Determine the (x, y) coordinate at the center of the cell enclosing the given text.  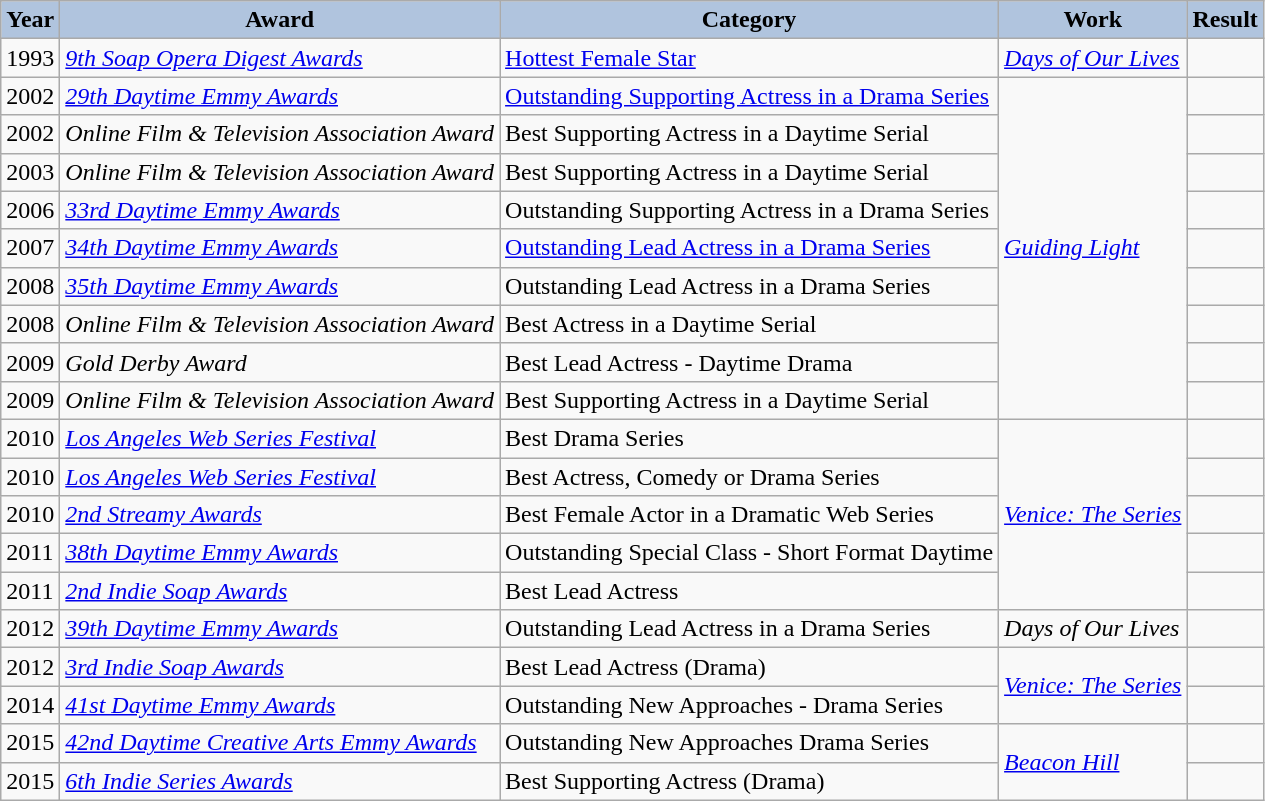
Best Lead Actress - Daytime Drama (750, 362)
2003 (30, 172)
6th Indie Series Awards (280, 781)
2nd Indie Soap Awards (280, 591)
Best Lead Actress (750, 591)
Category (750, 20)
9th Soap Opera Digest Awards (280, 58)
Gold Derby Award (280, 362)
Outstanding Special Class - Short Format Daytime (750, 553)
2006 (30, 210)
Best Supporting Actress (Drama) (750, 781)
42nd Daytime Creative Arts Emmy Awards (280, 743)
Outstanding New Approaches - Drama Series (750, 705)
38th Daytime Emmy Awards (280, 553)
Outstanding New Approaches Drama Series (750, 743)
Year (30, 20)
Work (1093, 20)
1993 (30, 58)
35th Daytime Emmy Awards (280, 286)
39th Daytime Emmy Awards (280, 629)
2007 (30, 248)
3rd Indie Soap Awards (280, 667)
Beacon Hill (1093, 762)
Best Drama Series (750, 438)
Best Actress in a Daytime Serial (750, 324)
Award (280, 20)
Best Lead Actress (Drama) (750, 667)
2014 (30, 705)
Result (1225, 20)
Hottest Female Star (750, 58)
Best Actress, Comedy or Drama Series (750, 477)
Best Female Actor in a Dramatic Web Series (750, 515)
33rd Daytime Emmy Awards (280, 210)
41st Daytime Emmy Awards (280, 705)
34th Daytime Emmy Awards (280, 248)
2nd Streamy Awards (280, 515)
29th Daytime Emmy Awards (280, 96)
Guiding Light (1093, 248)
